Identify which cell holds the provided text, then report its [x, y] central coordinate. 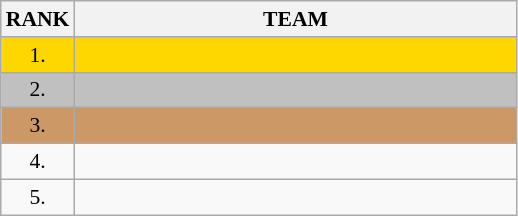
1. [38, 55]
TEAM [295, 19]
2. [38, 90]
RANK [38, 19]
4. [38, 162]
5. [38, 197]
3. [38, 126]
